Output the (X, Y) coordinate of the center of the cell containing the given text.  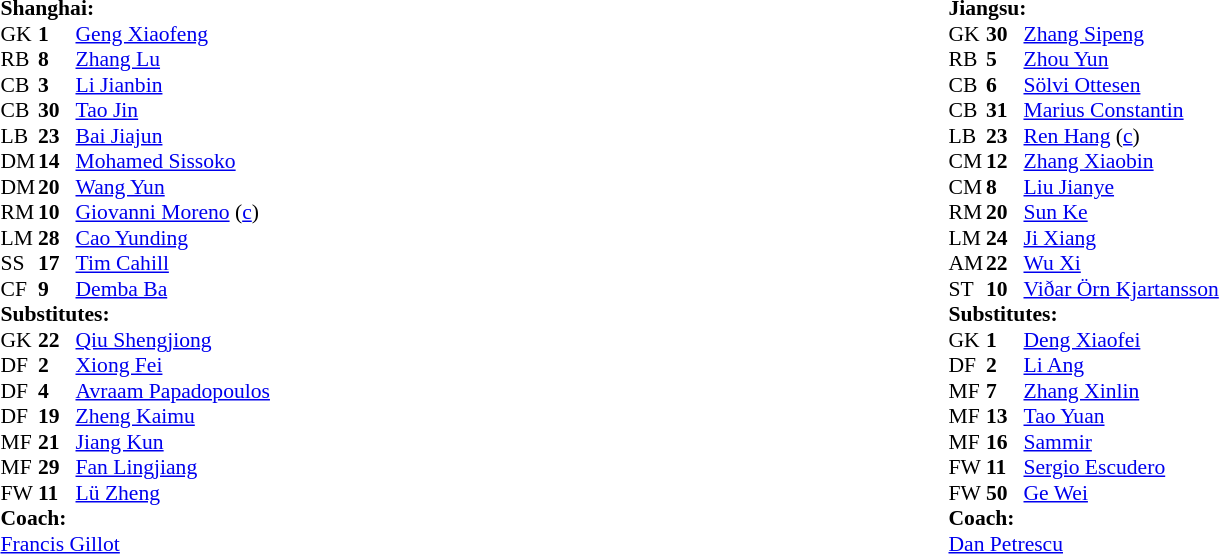
Li Jianbin (173, 85)
5 (1005, 59)
Jiang Kun (173, 442)
Li Ang (1122, 365)
Geng Xiaofeng (173, 34)
Wang Yun (173, 187)
3 (57, 85)
Zheng Kaimu (173, 417)
Ren Hang (c) (1122, 136)
SS (19, 263)
Sölvi Ottesen (1122, 85)
Ji Xiang (1122, 238)
Sun Ke (1122, 213)
Tim Cahill (173, 263)
Zhang Xinlin (1122, 391)
Tao Jin (173, 111)
Mohamed Sissoko (173, 161)
24 (1005, 238)
Deng Xiaofei (1122, 340)
17 (57, 263)
Fan Lingjiang (173, 467)
12 (1005, 161)
28 (57, 238)
Viðar Örn Kjartansson (1122, 289)
Zhou Yun (1122, 59)
21 (57, 442)
Liu Jianye (1122, 187)
31 (1005, 111)
Avraam Papadopoulos (173, 391)
Giovanni Moreno (c) (173, 213)
Ge Wei (1122, 493)
Sammir (1122, 442)
ST (967, 289)
19 (57, 417)
Bai Jiajun (173, 136)
AM (967, 263)
9 (57, 289)
Lü Zheng (173, 493)
Zhang Xiaobin (1122, 161)
Cao Yunding (173, 238)
6 (1005, 85)
50 (1005, 493)
CF (19, 289)
Tao Yuan (1122, 417)
13 (1005, 417)
Xiong Fei (173, 365)
Demba Ba (173, 289)
16 (1005, 442)
Marius Constantin (1122, 111)
Qiu Shengjiong (173, 340)
29 (57, 467)
14 (57, 161)
Wu Xi (1122, 263)
4 (57, 391)
Zhang Lu (173, 59)
7 (1005, 391)
Zhang Sipeng (1122, 34)
Sergio Escudero (1122, 467)
